Locate the cell with the specified text and output its [x, y] center coordinate. 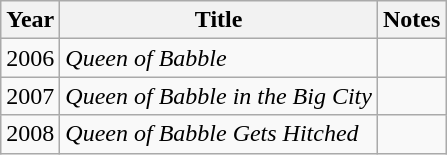
Queen of Babble in the Big City [219, 96]
2007 [30, 96]
Year [30, 20]
Notes [411, 20]
Queen of Babble [219, 58]
2008 [30, 134]
Queen of Babble Gets Hitched [219, 134]
2006 [30, 58]
Title [219, 20]
